Scan for the cell matching the given text and deliver its [x, y] coordinate at center. 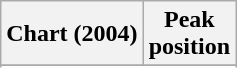
Peakposition [189, 34]
Chart (2004) [72, 34]
